Extract the (X, Y) coordinate from the center of the cell holding the provided text.  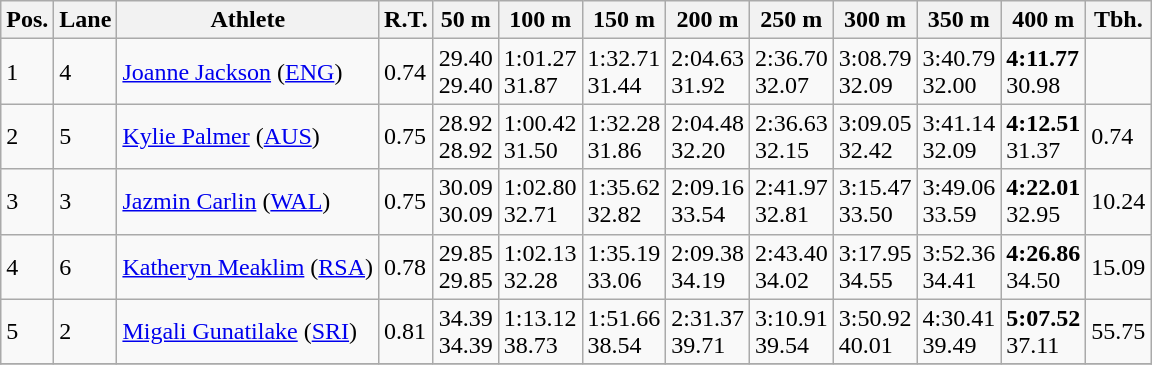
2:04.4832.20 (708, 136)
1:32.2831.86 (624, 136)
Joanne Jackson (ENG) (248, 72)
1:01.2731.87 (540, 72)
55.75 (1118, 332)
4:30.4139.49 (959, 332)
Athlete (248, 20)
2:43.4034.02 (791, 266)
400 m (1044, 20)
29.4029.40 (466, 72)
250 m (791, 20)
350 m (959, 20)
3:49.0633.59 (959, 202)
Katheryn Meaklim (RSA) (248, 266)
2:36.6332.15 (791, 136)
4:26.8634.50 (1044, 266)
4:12.5131.37 (1044, 136)
30.0930.09 (466, 202)
1 (28, 72)
4:22.0132.95 (1044, 202)
4:11.7730.98 (1044, 72)
3:41.1432.09 (959, 136)
3:40.7932.00 (959, 72)
Kylie Palmer (AUS) (248, 136)
200 m (708, 20)
5:07.5237.11 (1044, 332)
1:02.1332.28 (540, 266)
3:09.0532.42 (875, 136)
2:04.6331.92 (708, 72)
6 (86, 266)
1:32.7131.44 (624, 72)
34.3934.39 (466, 332)
1:02.8032.71 (540, 202)
1:13.1238.73 (540, 332)
2:09.1633.54 (708, 202)
3:17.9534.55 (875, 266)
2:31.3739.71 (708, 332)
100 m (540, 20)
10.24 (1118, 202)
Lane (86, 20)
Migali Gunatilake (SRI) (248, 332)
150 m (624, 20)
300 m (875, 20)
2:09.3834.19 (708, 266)
0.78 (406, 266)
3:08.7932.09 (875, 72)
3:50.9240.01 (875, 332)
50 m (466, 20)
1:00.4231.50 (540, 136)
29.8529.85 (466, 266)
15.09 (1118, 266)
Jazmin Carlin (WAL) (248, 202)
0.81 (406, 332)
R.T. (406, 20)
2:41.9732.81 (791, 202)
3:10.9139.54 (791, 332)
Pos. (28, 20)
1:35.6232.82 (624, 202)
3:15.4733.50 (875, 202)
1:35.1933.06 (624, 266)
28.9228.92 (466, 136)
Tbh. (1118, 20)
1:51.6638.54 (624, 332)
2:36.7032.07 (791, 72)
3:52.3634.41 (959, 266)
